Search for the cell housing the specified text and yield its [X, Y] center coordinate. 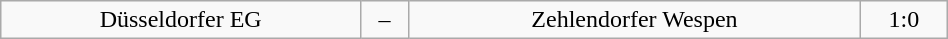
– [385, 20]
Zehlendorfer Wespen [635, 20]
Düsseldorfer EG [181, 20]
1:0 [904, 20]
